Capture the cell that displays the provided text and extract its (X, Y) central coordinate. 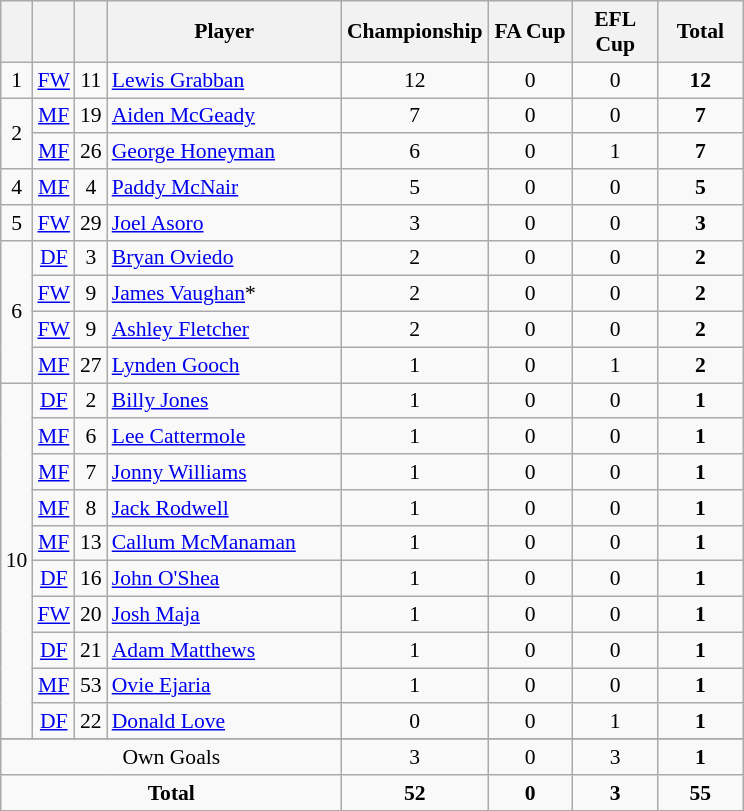
Paddy McNair (224, 187)
29 (91, 223)
13 (91, 543)
Player (224, 32)
11 (91, 80)
10 (17, 561)
16 (91, 579)
John O'Shea (224, 579)
Donald Love (224, 722)
53 (91, 686)
Ovie Ejaria (224, 686)
Joel Asoro (224, 223)
22 (91, 722)
Championship (415, 32)
FA Cup (530, 32)
8 (91, 508)
Jonny Williams (224, 472)
Ashley Fletcher (224, 330)
George Honeyman (224, 152)
EFL Cup (616, 32)
Lee Cattermole (224, 437)
55 (700, 793)
James Vaughan* (224, 294)
Callum McManaman (224, 543)
Own Goals (172, 757)
Lynden Gooch (224, 365)
Billy Jones (224, 401)
26 (91, 152)
Jack Rodwell (224, 508)
Aiden McGeady (224, 116)
21 (91, 650)
Josh Maja (224, 615)
19 (91, 116)
Lewis Grabban (224, 80)
27 (91, 365)
Adam Matthews (224, 650)
Bryan Oviedo (224, 258)
52 (415, 793)
20 (91, 615)
